Search for the cell housing the specified text and yield its (X, Y) center coordinate. 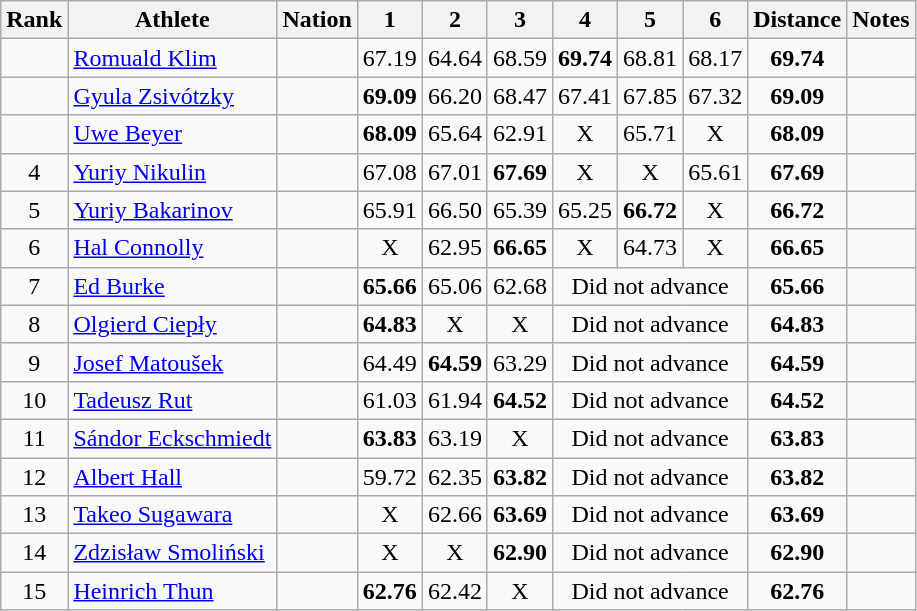
65.71 (650, 134)
67.19 (390, 58)
64.49 (390, 362)
67.41 (584, 96)
62.35 (454, 477)
67.85 (650, 96)
Uwe Beyer (172, 134)
15 (34, 591)
10 (34, 400)
Notes (881, 20)
Gyula Zsivótzky (172, 96)
63.19 (454, 438)
68.59 (520, 58)
62.66 (454, 515)
65.39 (520, 210)
7 (34, 286)
66.20 (454, 96)
Olgierd Ciepły (172, 324)
11 (34, 438)
67.32 (716, 96)
13 (34, 515)
1 (390, 20)
62.91 (520, 134)
59.72 (390, 477)
66.50 (454, 210)
9 (34, 362)
68.17 (716, 58)
Heinrich Thun (172, 591)
62.68 (520, 286)
67.01 (454, 172)
Tadeusz Rut (172, 400)
68.81 (650, 58)
64.64 (454, 58)
Ed Burke (172, 286)
14 (34, 553)
3 (520, 20)
62.95 (454, 248)
8 (34, 324)
65.61 (716, 172)
Yuriy Nikulin (172, 172)
61.03 (390, 400)
Athlete (172, 20)
Yuriy Bakarinov (172, 210)
2 (454, 20)
Josef Matoušek (172, 362)
Hal Connolly (172, 248)
Zdzisław Smoliński (172, 553)
12 (34, 477)
64.73 (650, 248)
Romuald Klim (172, 58)
65.25 (584, 210)
67.08 (390, 172)
65.06 (454, 286)
Albert Hall (172, 477)
Sándor Eckschmiedt (172, 438)
65.64 (454, 134)
62.42 (454, 591)
Rank (34, 20)
Takeo Sugawara (172, 515)
63.29 (520, 362)
Nation (317, 20)
68.47 (520, 96)
61.94 (454, 400)
65.91 (390, 210)
Distance (798, 20)
